Scan for the cell matching the given text and deliver its (X, Y) coordinate at center. 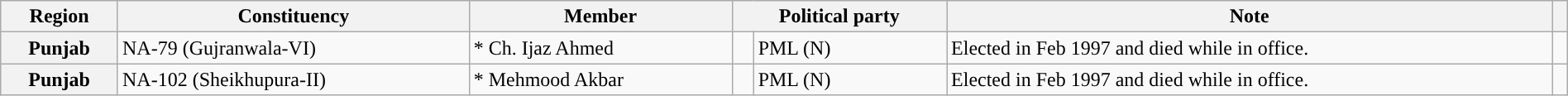
NA-79 (Gujranwala-VI) (293, 48)
Note (1250, 17)
Political party (839, 17)
Region (60, 17)
* Mehmood Akbar (600, 79)
Constituency (293, 17)
NA-102 (Sheikhupura-II) (293, 79)
Member (600, 17)
* Ch. Ijaz Ahmed (600, 48)
